Return [X, Y] of the center of cell containing provided text 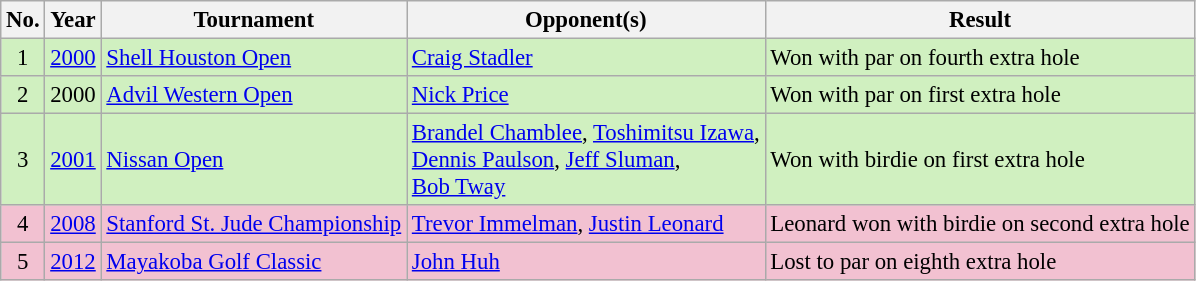
Tournament [254, 20]
Nick Price [586, 95]
Nissan Open [254, 160]
Won with birdie on first extra hole [980, 160]
Won with par on first extra hole [980, 95]
1 [23, 58]
3 [23, 160]
Trevor Immelman, Justin Leonard [586, 224]
Result [980, 20]
Advil Western Open [254, 95]
No. [23, 20]
2 [23, 95]
Shell Houston Open [254, 58]
2012 [73, 262]
2008 [73, 224]
4 [23, 224]
John Huh [586, 262]
Won with par on fourth extra hole [980, 58]
Brandel Chamblee, Toshimitsu Izawa, Dennis Paulson, Jeff Sluman, Bob Tway [586, 160]
Mayakoba Golf Classic [254, 262]
Lost to par on eighth extra hole [980, 262]
Leonard won with birdie on second extra hole [980, 224]
2001 [73, 160]
Year [73, 20]
Craig Stadler [586, 58]
5 [23, 262]
Opponent(s) [586, 20]
Stanford St. Jude Championship [254, 224]
